Pinpoint the cell where the given text exists, returning its (X, Y) midpoint coordinate. 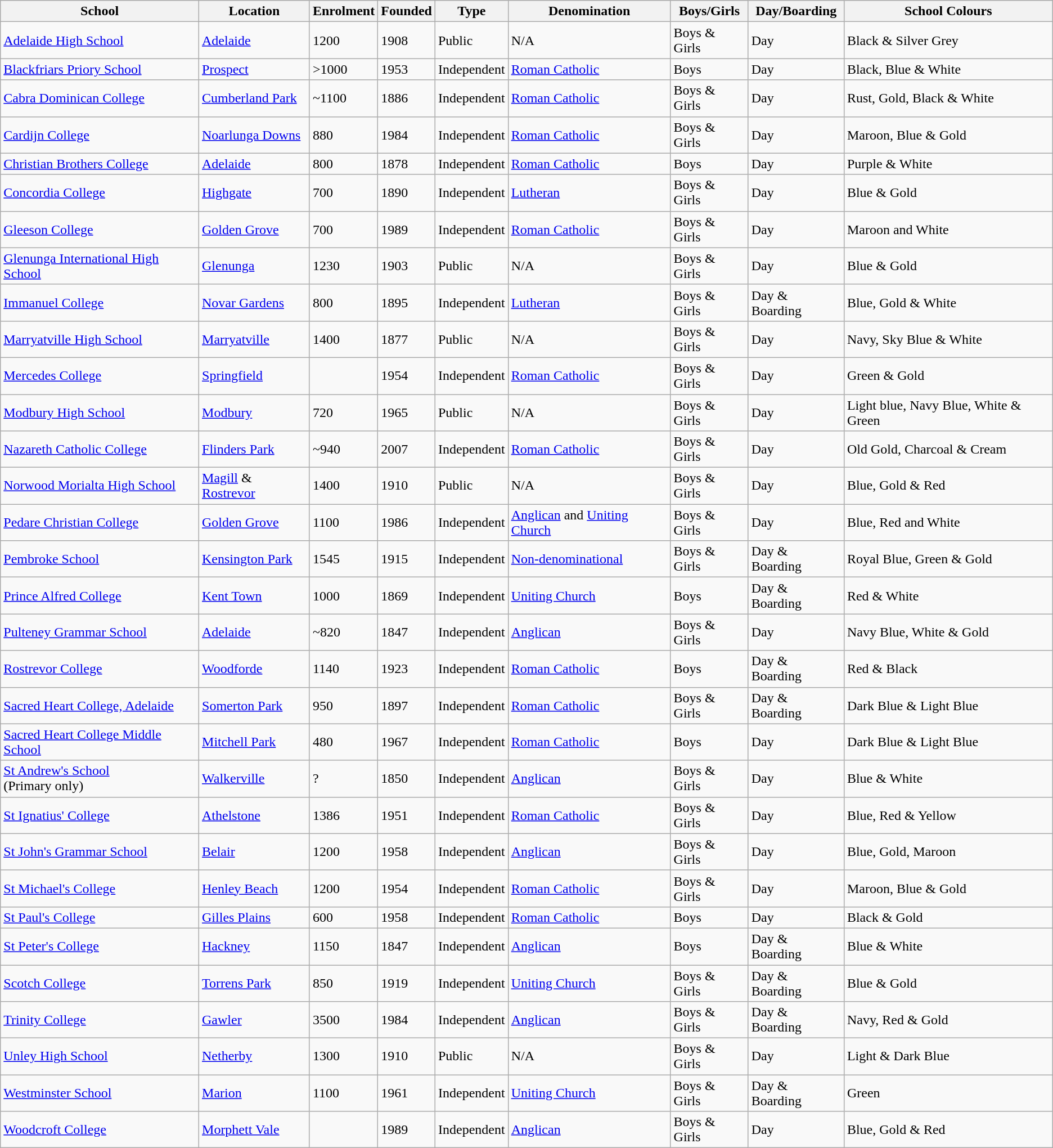
Navy, Sky Blue & White (948, 339)
Enrolment (343, 11)
Gleeson College (100, 230)
Black & Silver Grey (948, 41)
School Colours (948, 11)
School (100, 11)
Modbury High School (100, 412)
850 (343, 983)
1000 (343, 595)
Unley High School (100, 1057)
Maroon and White (948, 230)
720 (343, 412)
Cardijn College (100, 135)
1923 (407, 669)
Gawler (254, 1020)
Hackney (254, 947)
1386 (343, 815)
St Ignatius' College (100, 815)
Non-denominational (589, 559)
Marion (254, 1093)
Green & Gold (948, 376)
1986 (407, 522)
Athelstone (254, 815)
1951 (407, 815)
Adelaide High School (100, 41)
Magill & Rostrevor (254, 486)
2007 (407, 449)
Blue, Gold, Maroon (948, 852)
Red & Black (948, 669)
? (343, 779)
1140 (343, 669)
Highgate (254, 192)
Morphett Vale (254, 1130)
480 (343, 742)
~820 (343, 633)
1545 (343, 559)
Cumberland Park (254, 98)
Denomination (589, 11)
Immanuel College (100, 303)
Kent Town (254, 595)
Springfield (254, 376)
Day/Boarding (796, 11)
Blackfriars Priory School (100, 69)
Glenunga International High School (100, 266)
Blue, Red & Yellow (948, 815)
St Paul's College (100, 917)
1903 (407, 266)
Sacred Heart College, Adelaide (100, 706)
Mercedes College (100, 376)
Prince Alfred College (100, 595)
Kensington Park (254, 559)
1890 (407, 192)
Marryatville High School (100, 339)
1300 (343, 1057)
Navy Blue, White & Gold (948, 633)
1919 (407, 983)
Marryatville (254, 339)
600 (343, 917)
Rust, Gold, Black & White (948, 98)
Westminster School (100, 1093)
950 (343, 706)
St John's Grammar School (100, 852)
Mitchell Park (254, 742)
1869 (407, 595)
Light & Dark Blue (948, 1057)
Scotch College (100, 983)
Belair (254, 852)
Blue, Red and White (948, 522)
Concordia College (100, 192)
Anglican and Uniting Church (589, 522)
Purple & White (948, 164)
1953 (407, 69)
Pembroke School (100, 559)
Founded (407, 11)
Gilles Plains (254, 917)
St Michael's College (100, 888)
Pedare Christian College (100, 522)
Christian Brothers College (100, 164)
Henley Beach (254, 888)
~940 (343, 449)
>1000 (343, 69)
1895 (407, 303)
1897 (407, 706)
Location (254, 11)
Rostrevor College (100, 669)
Glenunga (254, 266)
1878 (407, 164)
1915 (407, 559)
Noarlunga Downs (254, 135)
Sacred Heart College Middle School (100, 742)
Cabra Dominican College (100, 98)
Black, Blue & White (948, 69)
Walkerville (254, 779)
Somerton Park (254, 706)
~1100 (343, 98)
Blue, Gold & White (948, 303)
1967 (407, 742)
Trinity College (100, 1020)
Light blue, Navy Blue, White & Green (948, 412)
1961 (407, 1093)
Flinders Park (254, 449)
880 (343, 135)
Netherby (254, 1057)
1886 (407, 98)
Boys/Girls (709, 11)
Red & White (948, 595)
Black & Gold (948, 917)
Woodforde (254, 669)
1908 (407, 41)
Royal Blue, Green & Gold (948, 559)
St Peter's College (100, 947)
1150 (343, 947)
Torrens Park (254, 983)
Type (471, 11)
1850 (407, 779)
1230 (343, 266)
Norwood Morialta High School (100, 486)
Modbury (254, 412)
Woodcroft College (100, 1130)
Old Gold, Charcoal & Cream (948, 449)
Novar Gardens (254, 303)
3500 (343, 1020)
Pulteney Grammar School (100, 633)
Green (948, 1093)
Nazareth Catholic College (100, 449)
St Andrew's School(Primary only) (100, 779)
1965 (407, 412)
Prospect (254, 69)
Navy, Red & Gold (948, 1020)
1877 (407, 339)
